From the cell containing the given text, extract its center point as (x, y) coordinate. 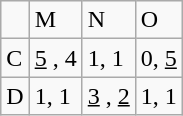
D (15, 96)
C (15, 58)
M (56, 20)
0, 5 (158, 58)
N (108, 20)
O (158, 20)
3 , 2 (108, 96)
5 , 4 (56, 58)
